Return the [X, Y] coordinate for the center point of the cell that contains the specified text.  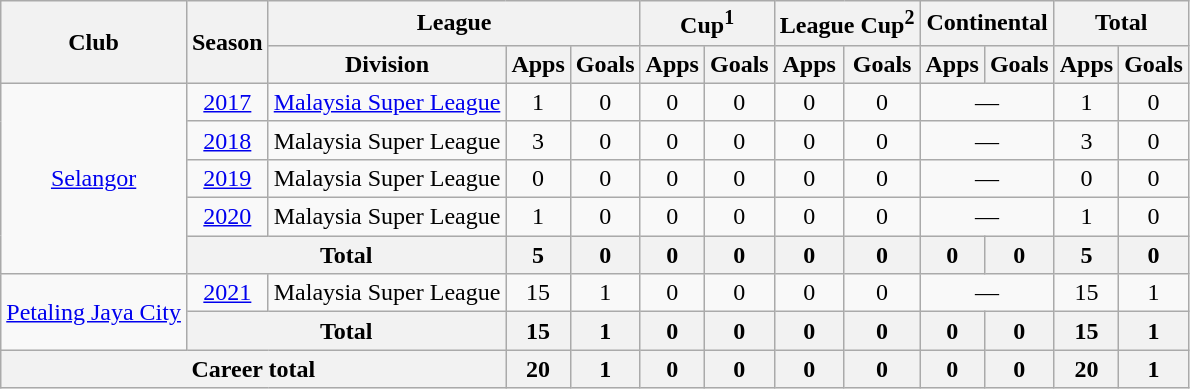
Season [227, 42]
Career total [254, 369]
Club [94, 42]
2017 [227, 102]
Continental [987, 24]
2018 [227, 140]
Cup1 [707, 24]
2020 [227, 217]
2019 [227, 178]
2021 [227, 293]
Petaling Jaya City [94, 312]
Selangor [94, 178]
Division [387, 64]
League Cup2 [847, 24]
League [454, 24]
